Capture the cell that displays the provided text and extract its [X, Y] central coordinate. 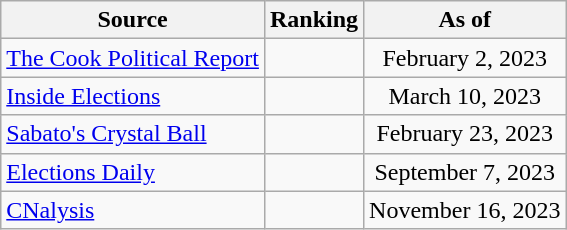
Sabato's Crystal Ball [133, 134]
Source [133, 20]
September 7, 2023 [465, 172]
As of [465, 20]
Elections Daily [133, 172]
CNalysis [133, 210]
November 16, 2023 [465, 210]
February 2, 2023 [465, 58]
The Cook Political Report [133, 58]
Ranking [314, 20]
March 10, 2023 [465, 96]
February 23, 2023 [465, 134]
Inside Elections [133, 96]
